Detect which cell encompasses the target text, then output its (x, y) center coordinate. 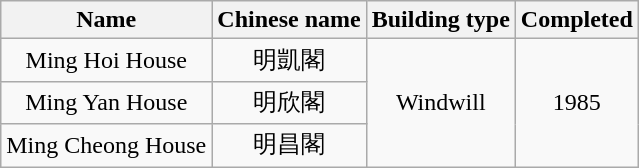
Windwill (440, 103)
Building type (440, 20)
Ming Hoi House (106, 60)
Name (106, 20)
Ming Cheong House (106, 146)
Ming Yan House (106, 102)
明凱閣 (289, 60)
Chinese name (289, 20)
明欣閣 (289, 102)
Completed (576, 20)
1985 (576, 103)
明昌閣 (289, 146)
